Find where the given text appears and provide that cell's center as [x, y] coordinate. 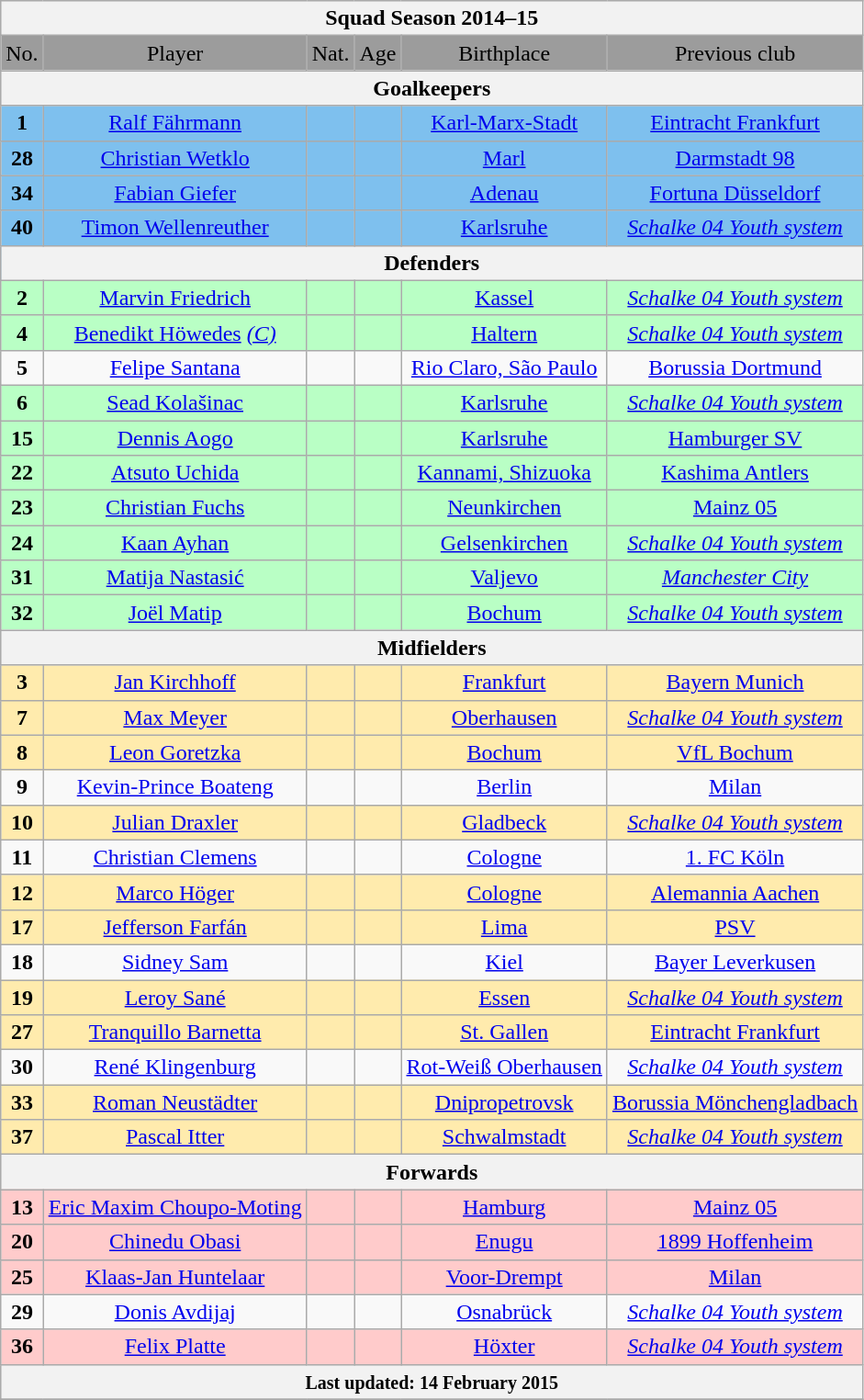
Kaan Ayhan [174, 543]
Gladbeck [504, 822]
Adenau [504, 193]
3 [22, 683]
31 [22, 578]
Fabian Giefer [174, 193]
Kassel [504, 298]
Defenders [432, 263]
12 [22, 892]
Kannami, Shizuoka [504, 473]
Hamburg [504, 1207]
Oberhausen [504, 717]
Birthplace [504, 53]
Fortuna Düsseldorf [735, 193]
1. FC Köln [735, 857]
Pascal Itter [174, 1137]
Jefferson Farfán [174, 927]
1899 Hoffenheim [735, 1242]
17 [22, 927]
Previous club [735, 53]
Roman Neustädter [174, 1102]
Alemannia Aachen [735, 892]
Goalkeepers [432, 88]
Joël Matip [174, 613]
Squad Season 2014–15 [432, 18]
Rot-Weiß Oberhausen [504, 1067]
Enugu [504, 1242]
PSV [735, 927]
Christian Wetklo [174, 158]
Christian Clemens [174, 857]
Valjevo [504, 578]
VfL Bochum [735, 752]
Benedikt Höwedes (C) [174, 333]
27 [22, 1033]
Kiel [504, 962]
Midfielders [432, 648]
Essen [504, 997]
15 [22, 438]
Dennis Aogo [174, 438]
Marco Höger [174, 892]
37 [22, 1137]
40 [22, 228]
Felix Platte [174, 1347]
Borussia Dortmund [735, 367]
13 [22, 1207]
Osnabrück [504, 1312]
Lima [504, 927]
1 [22, 123]
Rio Claro, São Paulo [504, 367]
28 [22, 158]
Marl [504, 158]
25 [22, 1277]
Dnipropetrovsk [504, 1102]
7 [22, 717]
Haltern [504, 333]
36 [22, 1347]
Donis Avdijaj [174, 1312]
11 [22, 857]
Forwards [432, 1172]
29 [22, 1312]
Frankfurt [504, 683]
30 [22, 1067]
Manchester City [735, 578]
Bayern Munich [735, 683]
Tranquillo Barnetta [174, 1033]
Timon Wellenreuther [174, 228]
Voor-Drempt [504, 1277]
Player [174, 53]
Age [378, 53]
Sead Kolašinac [174, 402]
Jan Kirchhoff [174, 683]
Hamburger SV [735, 438]
22 [22, 473]
8 [22, 752]
6 [22, 402]
Klaas-Jan Huntelaar [174, 1277]
Bayer Leverkusen [735, 962]
Eric Maxim Choupo-Moting [174, 1207]
32 [22, 613]
St. Gallen [504, 1033]
Neunkirchen [504, 508]
33 [22, 1102]
René Klingenburg [174, 1067]
Kevin-Prince Boateng [174, 787]
Atsuto Uchida [174, 473]
Höxter [504, 1347]
Christian Fuchs [174, 508]
24 [22, 543]
Berlin [504, 787]
Gelsenkirchen [504, 543]
Schwalmstadt [504, 1137]
Chinedu Obasi [174, 1242]
9 [22, 787]
5 [22, 367]
Darmstadt 98 [735, 158]
23 [22, 508]
Ralf Fährmann [174, 123]
4 [22, 333]
Marvin Friedrich [174, 298]
34 [22, 193]
Julian Draxler [174, 822]
Matija Nastasić [174, 578]
2 [22, 298]
Last updated: 14 February 2015 [432, 1382]
Leroy Sané [174, 997]
Karl-Marx-Stadt [504, 123]
10 [22, 822]
Felipe Santana [174, 367]
Kashima Antlers [735, 473]
19 [22, 997]
Leon Goretzka [174, 752]
Borussia Mönchengladbach [735, 1102]
Max Meyer [174, 717]
18 [22, 962]
20 [22, 1242]
Nat. [331, 53]
No. [22, 53]
Sidney Sam [174, 962]
